Find where the given text appears and provide that cell's center as (x, y) coordinate. 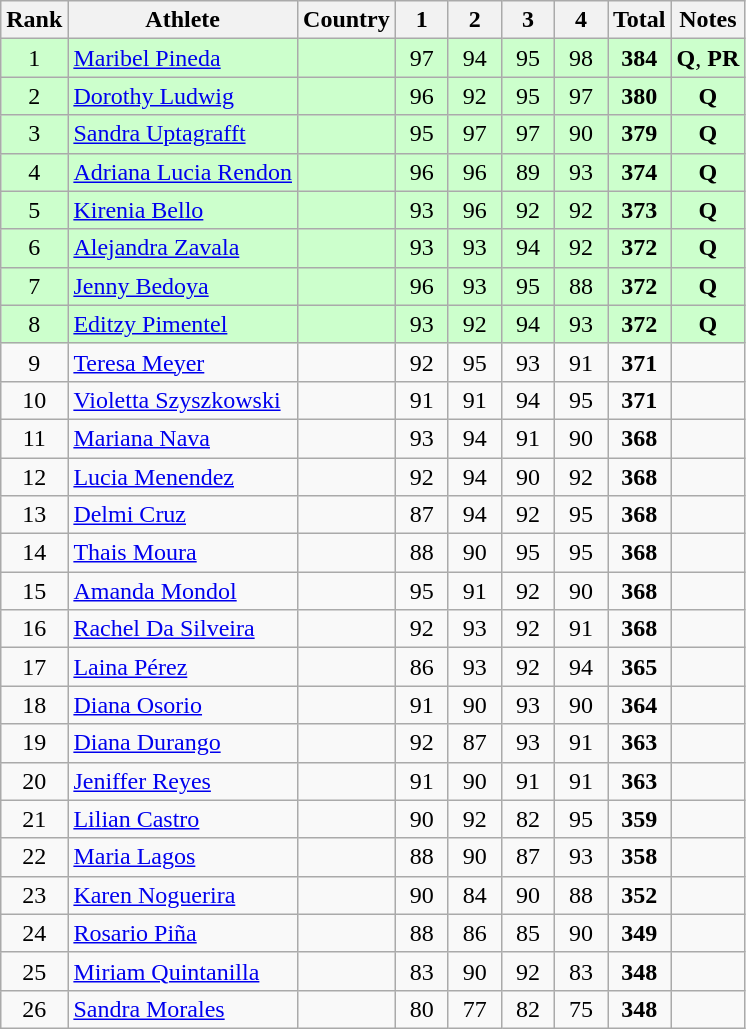
85 (528, 933)
Rank (34, 20)
Maria Lagos (183, 857)
12 (34, 477)
384 (640, 58)
Kirenia Bello (183, 210)
379 (640, 134)
Teresa Meyer (183, 362)
Karen Noguerira (183, 895)
5 (34, 210)
16 (34, 629)
Rachel Da Silveira (183, 629)
349 (640, 933)
Laina Pérez (183, 667)
80 (422, 1009)
Notes (708, 20)
Q, PR (708, 58)
24 (34, 933)
19 (34, 743)
Editzy Pimentel (183, 324)
352 (640, 895)
18 (34, 705)
21 (34, 819)
17 (34, 667)
Amanda Mondol (183, 591)
77 (474, 1009)
7 (34, 286)
Alejandra Zavala (183, 248)
364 (640, 705)
Jenny Bedoya (183, 286)
Maribel Pineda (183, 58)
Mariana Nava (183, 438)
Adriana Lucia Rendon (183, 172)
11 (34, 438)
20 (34, 781)
Jeniffer Reyes (183, 781)
15 (34, 591)
Violetta Szyszkowski (183, 400)
89 (528, 172)
Dorothy Ludwig (183, 96)
374 (640, 172)
75 (580, 1009)
Athlete (183, 20)
8 (34, 324)
Total (640, 20)
9 (34, 362)
Sandra Uptagrafft (183, 134)
Lilian Castro (183, 819)
10 (34, 400)
365 (640, 667)
373 (640, 210)
23 (34, 895)
Delmi Cruz (183, 515)
84 (474, 895)
26 (34, 1009)
359 (640, 819)
98 (580, 58)
Miriam Quintanilla (183, 971)
13 (34, 515)
22 (34, 857)
Lucia Menendez (183, 477)
Diana Durango (183, 743)
Sandra Morales (183, 1009)
6 (34, 248)
Rosario Piña (183, 933)
380 (640, 96)
14 (34, 553)
Thais Moura (183, 553)
25 (34, 971)
Country (347, 20)
358 (640, 857)
Diana Osorio (183, 705)
